For the text-containing cell, return its midpoint in [X, Y] coordinate format. 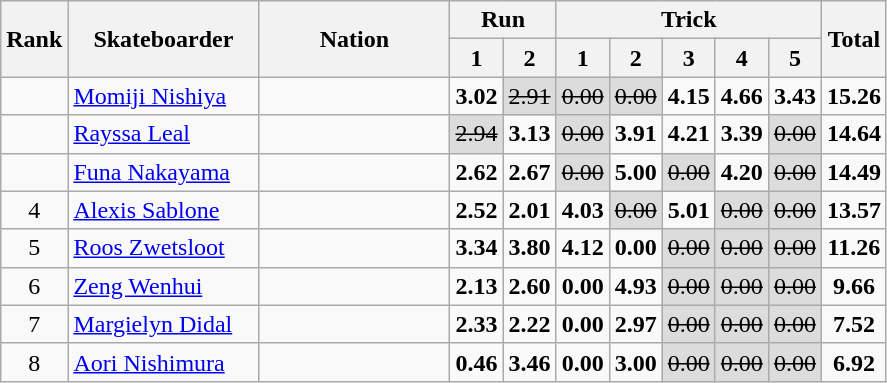
8 [34, 362]
13.57 [854, 210]
9.66 [854, 286]
4.21 [688, 134]
5.01 [688, 210]
14.49 [854, 172]
Rayssa Leal [164, 134]
6.92 [854, 362]
Skateboarder [164, 39]
2.01 [530, 210]
2.13 [476, 286]
4.03 [582, 210]
Aori Nishimura [164, 362]
3.46 [530, 362]
4.12 [582, 248]
3.80 [530, 248]
Momiji Nishiya [164, 96]
6 [34, 286]
2.62 [476, 172]
Nation [354, 39]
Margielyn Didal [164, 324]
3 [688, 58]
Zeng Wenhui [164, 286]
2.91 [530, 96]
0.46 [476, 362]
2.33 [476, 324]
3.43 [794, 96]
2.22 [530, 324]
11.26 [854, 248]
3.91 [636, 134]
2.60 [530, 286]
Rank [34, 39]
Alexis Sablone [164, 210]
3.13 [530, 134]
5.00 [636, 172]
7 [34, 324]
15.26 [854, 96]
3.00 [636, 362]
4.15 [688, 96]
2.94 [476, 134]
4.66 [742, 96]
7.52 [854, 324]
3.39 [742, 134]
2.67 [530, 172]
Run [503, 20]
2.52 [476, 210]
3.34 [476, 248]
Trick [688, 20]
Funa Nakayama [164, 172]
Roos Zwetsloot [164, 248]
4.20 [742, 172]
3.02 [476, 96]
2.97 [636, 324]
Total [854, 39]
4.93 [636, 286]
14.64 [854, 134]
